Locate the cell with the specified text and output its (X, Y) center coordinate. 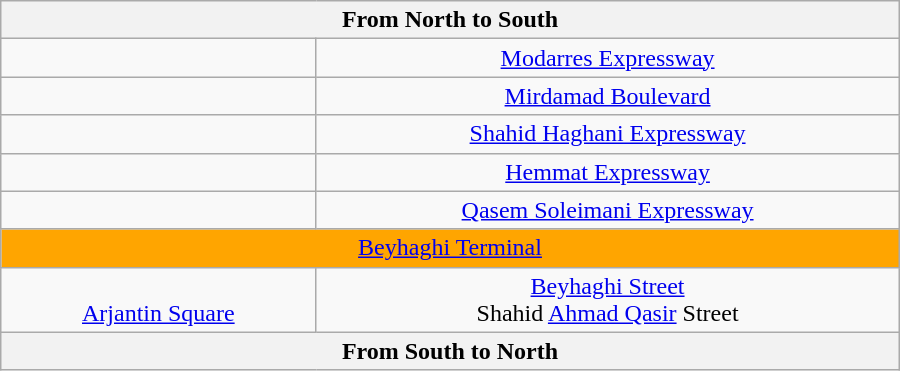
Qasem Soleimani Expressway (608, 210)
Mirdamad Boulevard (608, 96)
From South to North (450, 351)
From North to South (450, 20)
Shahid Haghani Expressway (608, 134)
Modarres Expressway (608, 58)
Beyhaghi Terminal (450, 248)
Hemmat Expressway (608, 172)
Beyhaghi Street Shahid Ahmad Qasir Street (608, 300)
Arjantin Square (158, 300)
